Detect which cell encompasses the target text, then output its (X, Y) center coordinate. 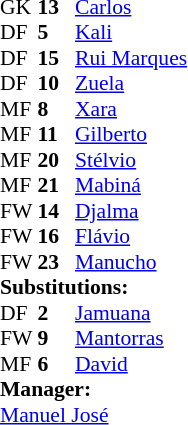
16 (57, 237)
9 (57, 339)
Mantorras (131, 339)
Kali (131, 33)
Substitutions: (94, 287)
Flávio (131, 237)
David (131, 364)
14 (57, 211)
10 (57, 83)
21 (57, 185)
Xara (131, 109)
Stélvio (131, 160)
Mabiná (131, 185)
2 (57, 313)
5 (57, 33)
8 (57, 109)
Gilberto (131, 135)
Manager: (94, 389)
Manucho (131, 262)
6 (57, 364)
Jamuana (131, 313)
20 (57, 160)
23 (57, 262)
15 (57, 58)
11 (57, 135)
Rui Marques (131, 58)
Zuela (131, 83)
Djalma (131, 211)
